Identify which cell holds the provided text, then report its (x, y) central coordinate. 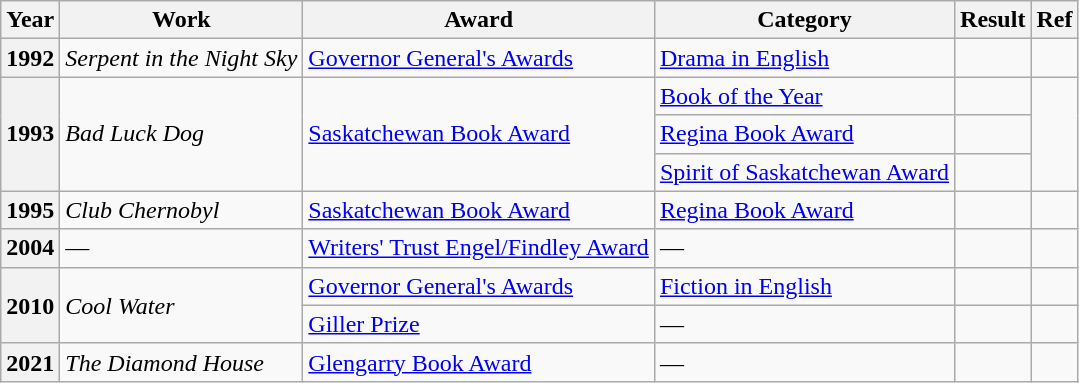
Giller Prize (479, 324)
1995 (30, 210)
Work (182, 20)
Result (993, 20)
Glengarry Book Award (479, 362)
Cool Water (182, 305)
Fiction in English (804, 286)
Ref (1054, 20)
Serpent in the Night Sky (182, 58)
Spirit of Saskatchewan Award (804, 172)
Category (804, 20)
1992 (30, 58)
The Diamond House (182, 362)
Award (479, 20)
Bad Luck Dog (182, 134)
Club Chernobyl (182, 210)
2021 (30, 362)
Book of the Year (804, 96)
1993 (30, 134)
2010 (30, 305)
2004 (30, 248)
Drama in English (804, 58)
Year (30, 20)
Writers' Trust Engel/Findley Award (479, 248)
